Scan for the cell matching the given text and deliver its [X, Y] coordinate at center. 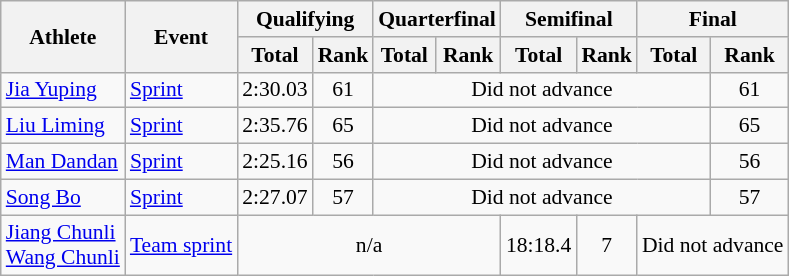
n/a [369, 246]
Man Dandan [63, 162]
7 [606, 246]
Athlete [63, 36]
2:25.16 [274, 162]
Jia Yuping [63, 90]
2:27.07 [274, 197]
2:30.03 [274, 90]
2:35.76 [274, 126]
Liu Liming [63, 126]
Quarterfinal [437, 19]
Event [181, 36]
18:18.4 [538, 246]
Song Bo [63, 197]
Qualifying [305, 19]
Final [713, 19]
Team sprint [181, 246]
Jiang ChunliWang Chunli [63, 246]
Semifinal [569, 19]
